Find where the given text appears and provide that cell's center as [X, Y] coordinate. 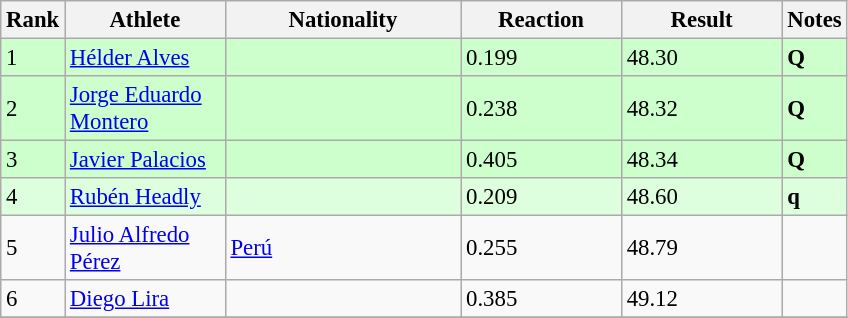
0.405 [542, 160]
Athlete [146, 20]
49.12 [702, 299]
Jorge Eduardo Montero [146, 108]
Rubén Headly [146, 197]
Rank [33, 20]
48.30 [702, 58]
1 [33, 58]
Reaction [542, 20]
Nationality [343, 20]
Hélder Alves [146, 58]
6 [33, 299]
0.209 [542, 197]
q [814, 197]
2 [33, 108]
4 [33, 197]
0.238 [542, 108]
Perú [343, 248]
0.385 [542, 299]
48.32 [702, 108]
Notes [814, 20]
48.79 [702, 248]
5 [33, 248]
0.255 [542, 248]
3 [33, 160]
Javier Palacios [146, 160]
0.199 [542, 58]
Julio Alfredo Pérez [146, 248]
Diego Lira [146, 299]
48.34 [702, 160]
Result [702, 20]
48.60 [702, 197]
